Determine the [X, Y] coordinate at the center of the cell enclosing the given text.  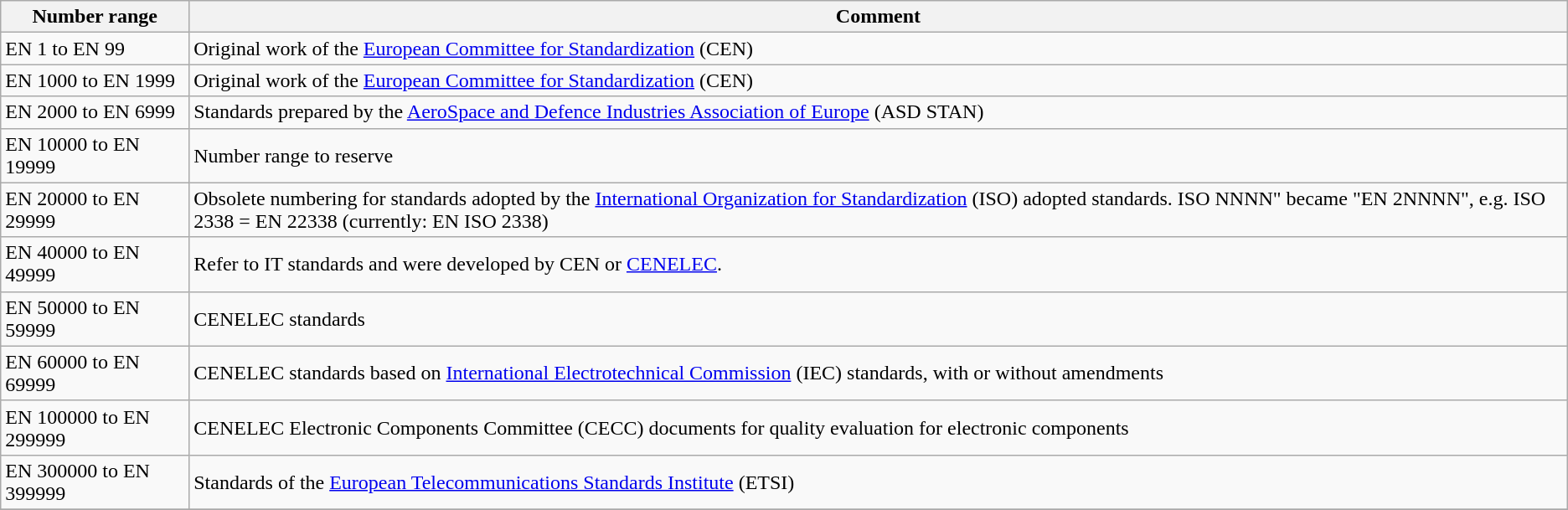
CENELEC standards based on International Electrotechnical Commission (IEC) standards, with or without amendments [879, 373]
EN 2000 to EN 6999 [95, 112]
EN 100000 to EN 299999 [95, 427]
EN 10000 to EN 19999 [95, 156]
Number range [95, 17]
Standards prepared by the AeroSpace and Defence Industries Association of Europe (ASD STAN) [879, 112]
Refer to IT standards and were developed by CEN or CENELEC. [879, 265]
EN 1000 to EN 1999 [95, 80]
EN 300000 to EN 399999 [95, 482]
EN 50000 to EN 59999 [95, 318]
CENELEC Electronic Components Committee (CECC) documents for quality evaluation for electronic components [879, 427]
Number range to reserve [879, 156]
CENELEC standards [879, 318]
EN 1 to EN 99 [95, 49]
Standards of the European Telecommunications Standards Institute (ETSI) [879, 482]
EN 20000 to EN 29999 [95, 209]
EN 60000 to EN 69999 [95, 373]
Comment [879, 17]
EN 40000 to EN 49999 [95, 265]
